Return [x, y] of the center of cell containing provided text 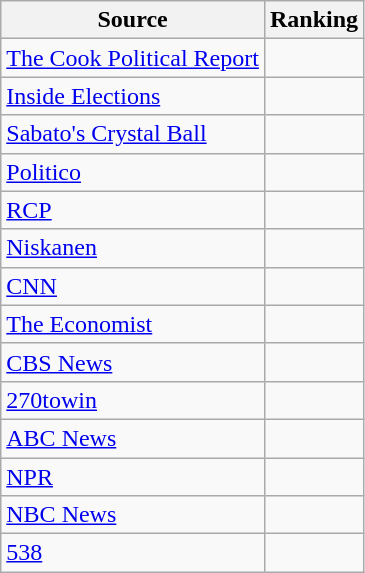
Politico [133, 172]
Ranking [314, 20]
Source [133, 20]
CBS News [133, 362]
Inside Elections [133, 96]
NBC News [133, 515]
270towin [133, 400]
NPR [133, 477]
Niskanen [133, 248]
ABC News [133, 438]
538 [133, 553]
CNN [133, 286]
Sabato's Crystal Ball [133, 134]
The Economist [133, 324]
RCP [133, 210]
The Cook Political Report [133, 58]
